Return the [X, Y] coordinate for the center point of the cell that contains the specified text.  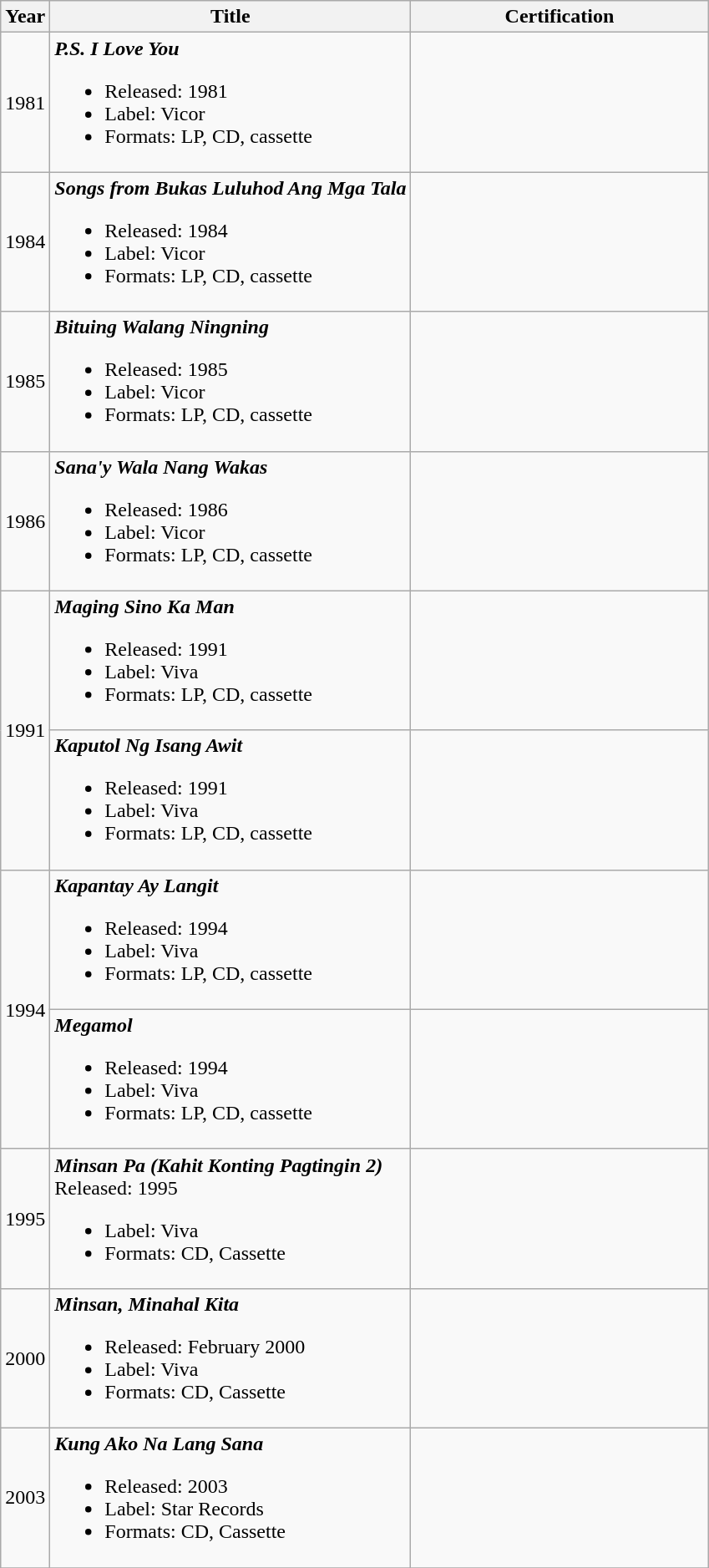
Maging Sino Ka ManReleased: 1991Label: VivaFormats: LP, CD, cassette [230, 660]
2003 [25, 1497]
1981 [25, 102]
1991 [25, 730]
1994 [25, 1009]
Kapantay Ay LangitReleased: 1994Label: VivaFormats: LP, CD, cassette [230, 939]
1984 [25, 242]
Songs from Bukas Luluhod Ang Mga TalaReleased: 1984Label: VicorFormats: LP, CD, cassette [230, 242]
Kung Ako Na Lang SanaReleased: 2003Label: Star RecordsFormats: CD, Cassette [230, 1497]
Minsan, Minahal KitaReleased: February 2000Label: VivaFormats: CD, Cassette [230, 1358]
Certification [560, 17]
Minsan Pa (Kahit Konting Pagtingin 2)Released: 1995Label: VivaFormats: CD, Cassette [230, 1218]
1985 [25, 381]
Sana'y Wala Nang WakasReleased: 1986Label: VicorFormats: LP, CD, cassette [230, 521]
1995 [25, 1218]
1986 [25, 521]
Year [25, 17]
2000 [25, 1358]
Bituing Walang NingningReleased: 1985Label: VicorFormats: LP, CD, cassette [230, 381]
P.S. I Love YouReleased: 1981Label: VicorFormats: LP, CD, cassette [230, 102]
Kaputol Ng Isang AwitReleased: 1991Label: VivaFormats: LP, CD, cassette [230, 800]
MegamolReleased: 1994Label: VivaFormats: LP, CD, cassette [230, 1079]
Title [230, 17]
